Return the [X, Y] coordinate for the center point of the cell that contains the specified text.  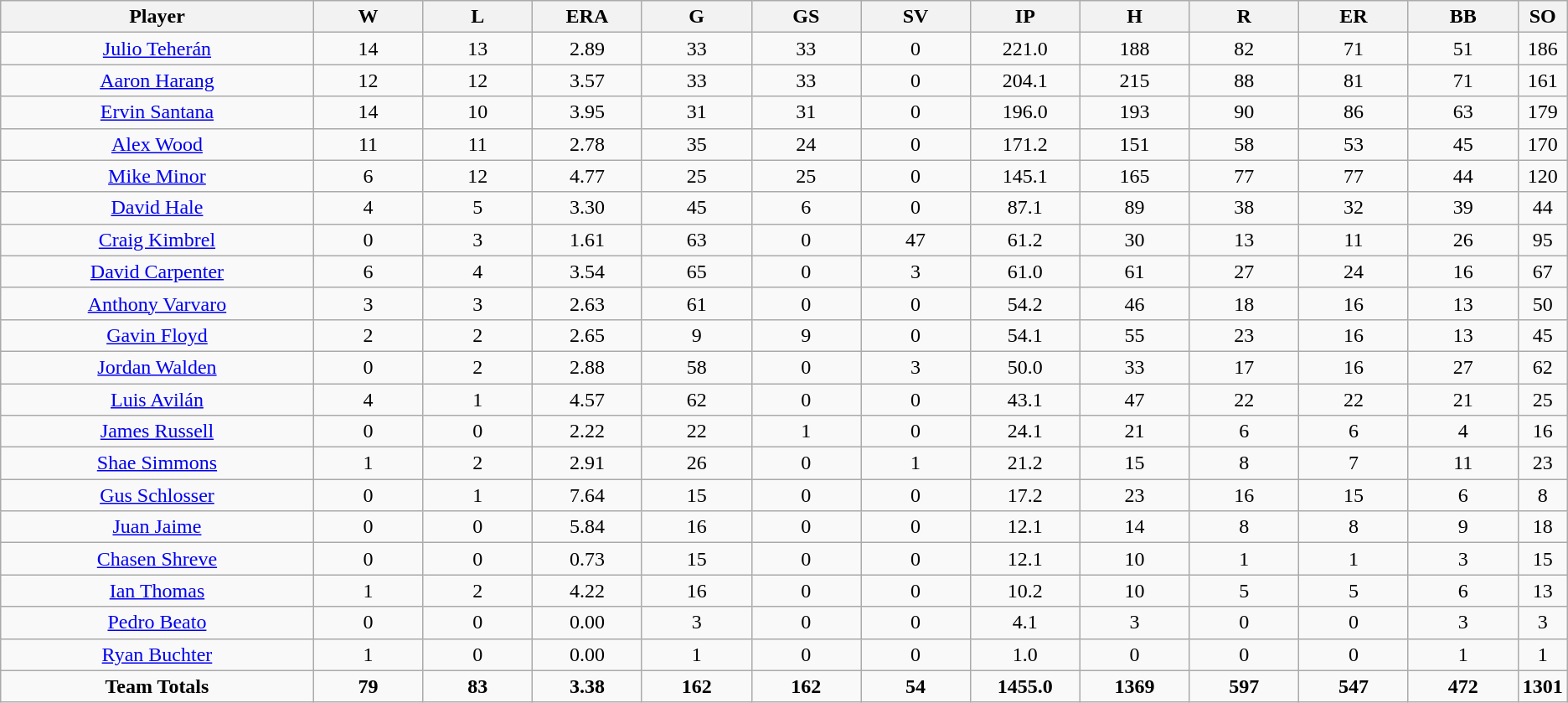
204.1 [1025, 80]
7 [1354, 463]
Anthony Varvaro [157, 303]
87.1 [1025, 208]
61.2 [1025, 240]
Gavin Floyd [157, 335]
2.63 [588, 303]
Jordan Walden [157, 367]
Ervin Santana [157, 112]
R [1245, 17]
James Russell [157, 432]
43.1 [1025, 400]
5.84 [588, 527]
67 [1543, 271]
32 [1354, 208]
61.0 [1025, 271]
Luis Avilán [157, 400]
50.0 [1025, 367]
Aaron Harang [157, 80]
Team Totals [157, 686]
46 [1134, 303]
151 [1134, 144]
SO [1543, 17]
1301 [1543, 686]
179 [1543, 112]
145.1 [1025, 176]
7.64 [588, 495]
1455.0 [1025, 686]
G [697, 17]
W [369, 17]
54.2 [1025, 303]
30 [1134, 240]
3.95 [588, 112]
90 [1245, 112]
4.57 [588, 400]
17 [1245, 367]
79 [369, 686]
161 [1543, 80]
ERA [588, 17]
Shae Simmons [157, 463]
2.78 [588, 144]
86 [1354, 112]
Craig Kimbrel [157, 240]
1369 [1134, 686]
65 [697, 271]
472 [1462, 686]
24.1 [1025, 432]
120 [1543, 176]
H [1134, 17]
81 [1354, 80]
82 [1245, 49]
54 [916, 686]
Mike Minor [157, 176]
1.0 [1025, 654]
4.1 [1025, 623]
50 [1543, 303]
547 [1354, 686]
165 [1134, 176]
3.57 [588, 80]
221.0 [1025, 49]
GS [806, 17]
53 [1354, 144]
38 [1245, 208]
Julio Teherán [157, 49]
Player [157, 17]
10.2 [1025, 591]
Alex Wood [157, 144]
171.2 [1025, 144]
Ian Thomas [157, 591]
89 [1134, 208]
188 [1134, 49]
170 [1543, 144]
David Carpenter [157, 271]
L [477, 17]
35 [697, 144]
2.65 [588, 335]
SV [916, 17]
193 [1134, 112]
Ryan Buchter [157, 654]
17.2 [1025, 495]
BB [1462, 17]
3.38 [588, 686]
3.30 [588, 208]
Gus Schlosser [157, 495]
196.0 [1025, 112]
Juan Jaime [157, 527]
3.54 [588, 271]
597 [1245, 686]
4.22 [588, 591]
83 [477, 686]
2.88 [588, 367]
88 [1245, 80]
2.91 [588, 463]
1.61 [588, 240]
51 [1462, 49]
186 [1543, 49]
4.77 [588, 176]
IP [1025, 17]
Pedro Beato [157, 623]
55 [1134, 335]
ER [1354, 17]
21.2 [1025, 463]
215 [1134, 80]
54.1 [1025, 335]
2.89 [588, 49]
David Hale [157, 208]
95 [1543, 240]
Chasen Shreve [157, 559]
2.22 [588, 432]
0.73 [588, 559]
39 [1462, 208]
